Search for the cell housing the specified text and yield its [x, y] center coordinate. 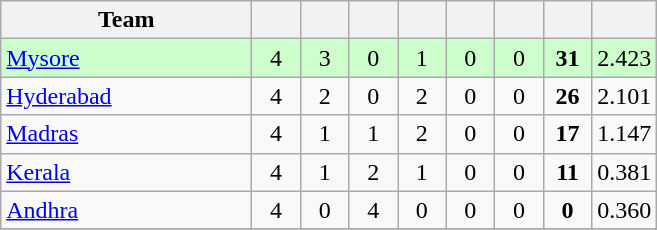
Mysore [126, 58]
Kerala [126, 172]
0.381 [624, 172]
3 [324, 58]
2.101 [624, 96]
2.423 [624, 58]
Hyderabad [126, 96]
17 [568, 134]
1.147 [624, 134]
26 [568, 96]
Team [126, 20]
31 [568, 58]
11 [568, 172]
Andhra [126, 210]
Madras [126, 134]
0.360 [624, 210]
